Pinpoint the cell where the given text exists, returning its (X, Y) midpoint coordinate. 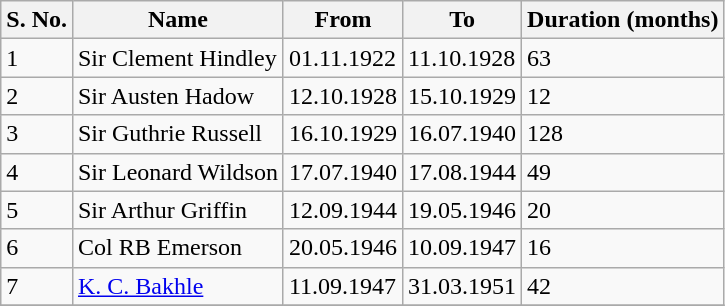
7 (37, 286)
10.09.1947 (462, 248)
2 (37, 96)
Col RB Emerson (178, 248)
K. C. Bakhle (178, 286)
128 (623, 134)
12.09.1944 (342, 210)
4 (37, 172)
17.08.1944 (462, 172)
Sir Clement Hindley (178, 58)
16 (623, 248)
42 (623, 286)
49 (623, 172)
Sir Guthrie Russell (178, 134)
From (342, 20)
Name (178, 20)
15.10.1929 (462, 96)
20 (623, 210)
01.11.1922 (342, 58)
Duration (months) (623, 20)
1 (37, 58)
31.03.1951 (462, 286)
6 (37, 248)
20.05.1946 (342, 248)
To (462, 20)
16.07.1940 (462, 134)
16.10.1929 (342, 134)
Sir Leonard Wildson (178, 172)
11.10.1928 (462, 58)
12 (623, 96)
12.10.1928 (342, 96)
Sir Austen Hadow (178, 96)
5 (37, 210)
63 (623, 58)
19.05.1946 (462, 210)
Sir Arthur Griffin (178, 210)
3 (37, 134)
17.07.1940 (342, 172)
11.09.1947 (342, 286)
S. No. (37, 20)
